Detect which cell encompasses the target text, then output its [X, Y] center coordinate. 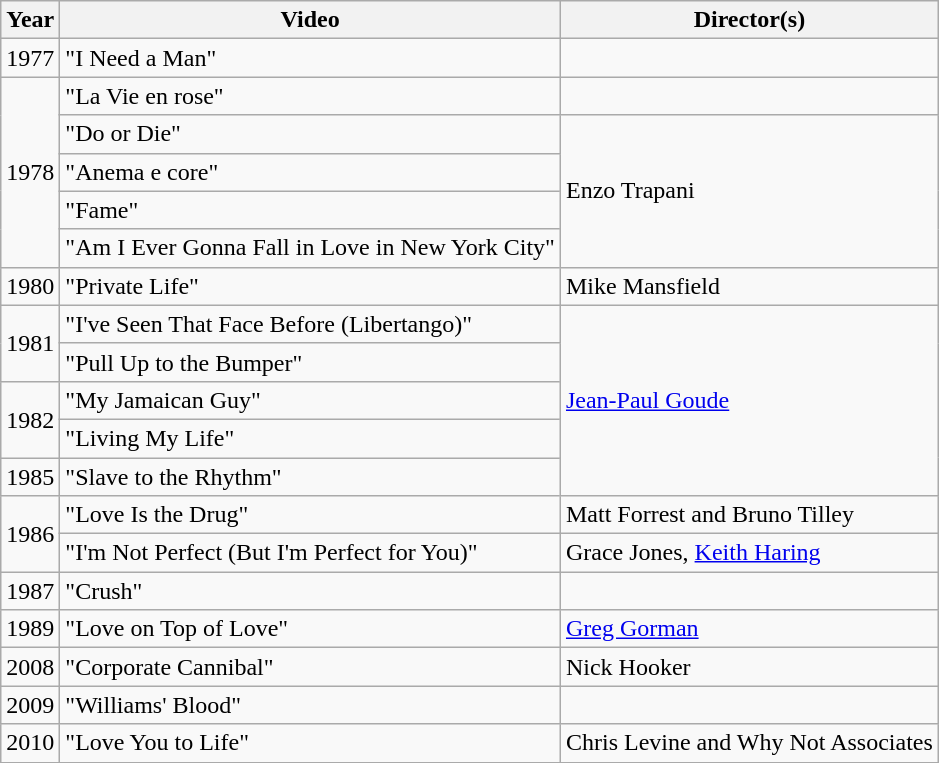
"I Need a Man" [310, 58]
"Do or Die" [310, 134]
Jean-Paul Goude [749, 400]
Year [30, 20]
1985 [30, 477]
"Am I Ever Gonna Fall in Love in New York City" [310, 248]
"My Jamaican Guy" [310, 400]
Enzo Trapani [749, 191]
"Love You to Life" [310, 743]
1982 [30, 419]
Grace Jones, Keith Haring [749, 553]
"Private Life" [310, 286]
"I've Seen That Face Before (Libertango)" [310, 324]
2010 [30, 743]
"La Vie en rose" [310, 96]
"Williams' Blood" [310, 705]
1978 [30, 172]
Nick Hooker [749, 667]
2009 [30, 705]
"Fame" [310, 210]
1986 [30, 534]
"Love on Top of Love" [310, 629]
Chris Levine and Why Not Associates [749, 743]
"Corporate Cannibal" [310, 667]
Matt Forrest and Bruno Tilley [749, 515]
1980 [30, 286]
"Crush" [310, 591]
"Living My Life" [310, 438]
"Pull Up to the Bumper" [310, 362]
Mike Mansfield [749, 286]
Director(s) [749, 20]
"I'm Not Perfect (But I'm Perfect for You)" [310, 553]
1989 [30, 629]
1987 [30, 591]
Video [310, 20]
"Anema e core" [310, 172]
"Love Is the Drug" [310, 515]
"Slave to the Rhythm" [310, 477]
Greg Gorman [749, 629]
1981 [30, 343]
2008 [30, 667]
1977 [30, 58]
